Determine the (x, y) coordinate at the center of the cell enclosing the given text.  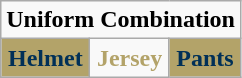
Jersey (130, 58)
Uniform Combination (121, 20)
Pants (204, 58)
Helmet (46, 58)
